Find where the given text appears and provide that cell's center as [X, Y] coordinate. 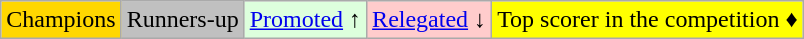
Promoted ↑ [305, 20]
Runners-up [182, 20]
Relegated ↓ [430, 20]
Top scorer in the competition ♦ [648, 20]
Champions [61, 20]
